Scan for the cell matching the given text and deliver its [x, y] coordinate at center. 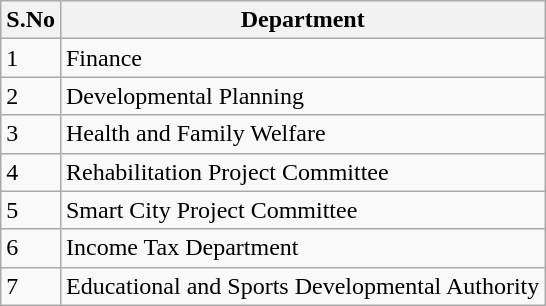
Rehabilitation Project Committee [302, 172]
Health and Family Welfare [302, 134]
Finance [302, 58]
1 [31, 58]
Smart City Project Committee [302, 210]
Developmental Planning [302, 96]
Educational and Sports Developmental Authority [302, 286]
7 [31, 286]
2 [31, 96]
Income Tax Department [302, 248]
Department [302, 20]
4 [31, 172]
3 [31, 134]
5 [31, 210]
S.No [31, 20]
6 [31, 248]
